Detect which cell encompasses the target text, then output its (X, Y) center coordinate. 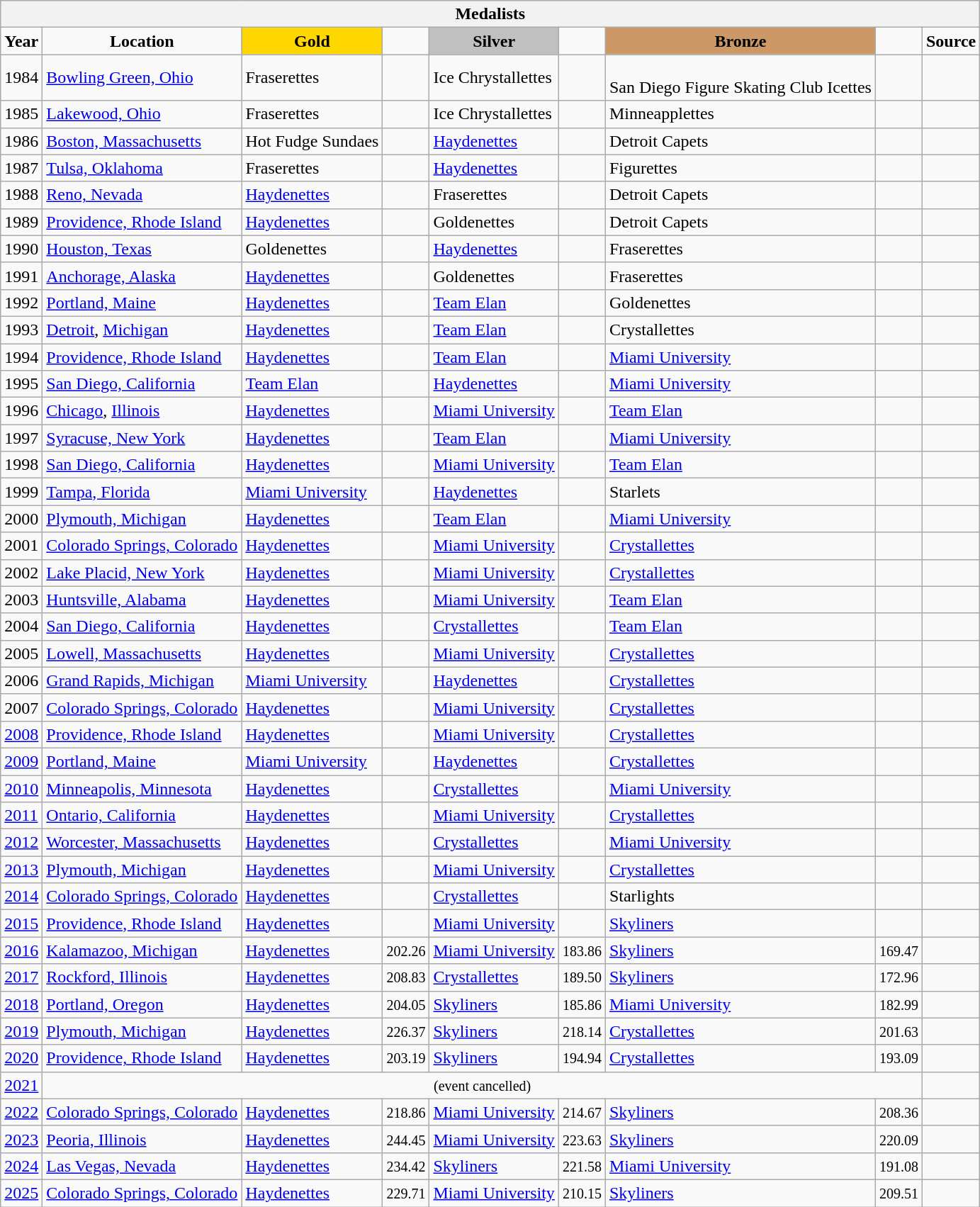
1999 (21, 492)
Grand Rapids, Michigan (142, 680)
Detroit, Michigan (142, 330)
244.45 (406, 1139)
2001 (21, 546)
2010 (21, 789)
Ontario, California (142, 816)
210.15 (582, 1193)
(event cancelled) (483, 1085)
Syracuse, New York (142, 438)
183.86 (582, 950)
Hot Fudge Sundaes (312, 141)
1997 (21, 438)
Anchorage, Alaska (142, 276)
1993 (21, 330)
1987 (21, 168)
203.19 (406, 1058)
Location (142, 41)
226.37 (406, 1031)
Minneapolis, Minnesota (142, 789)
169.47 (899, 950)
172.96 (899, 977)
Reno, Nevada (142, 195)
1994 (21, 357)
1991 (21, 276)
2014 (21, 897)
Starlights (740, 897)
1984 (21, 78)
193.09 (899, 1058)
229.71 (406, 1193)
1986 (21, 141)
2019 (21, 1031)
209.51 (899, 1193)
2009 (21, 761)
220.09 (899, 1139)
Peoria, Illinois (142, 1139)
2007 (21, 707)
Portland, Oregon (142, 1004)
221.58 (582, 1166)
Year (21, 41)
Rockford, Illinois (142, 977)
San Diego Figure Skating Club Icettes (740, 78)
2024 (21, 1166)
194.94 (582, 1058)
1990 (21, 249)
2016 (21, 950)
2000 (21, 519)
1996 (21, 411)
2006 (21, 680)
Lake Placid, New York (142, 573)
Tampa, Florida (142, 492)
Figurettes (740, 168)
Source (951, 41)
2011 (21, 816)
Silver (494, 41)
2003 (21, 600)
182.99 (899, 1004)
Starlets (740, 492)
1992 (21, 303)
Huntsville, Alabama (142, 600)
189.50 (582, 977)
185.86 (582, 1004)
2017 (21, 977)
Las Vegas, Nevada (142, 1166)
Tulsa, Oklahoma (142, 168)
204.05 (406, 1004)
2025 (21, 1193)
Boston, Massachusetts (142, 141)
214.67 (582, 1112)
201.63 (899, 1031)
218.14 (582, 1031)
Lowell, Massachusetts (142, 653)
2005 (21, 653)
Kalamazoo, Michigan (142, 950)
1988 (21, 195)
Lakewood, Ohio (142, 114)
2012 (21, 843)
Bowling Green, Ohio (142, 78)
223.63 (582, 1139)
Medalists (490, 14)
2020 (21, 1058)
2015 (21, 924)
2018 (21, 1004)
208.83 (406, 977)
1998 (21, 465)
2023 (21, 1139)
2022 (21, 1112)
1995 (21, 384)
202.26 (406, 950)
Gold (312, 41)
2021 (21, 1085)
2008 (21, 734)
Houston, Texas (142, 249)
1985 (21, 114)
2002 (21, 573)
2013 (21, 870)
1989 (21, 222)
191.08 (899, 1166)
Chicago, Illinois (142, 411)
234.42 (406, 1166)
208.36 (899, 1112)
218.86 (406, 1112)
Minneapplettes (740, 114)
2004 (21, 627)
Worcester, Massachusetts (142, 843)
Bronze (740, 41)
